Identify which cell holds the provided text, then report its (x, y) central coordinate. 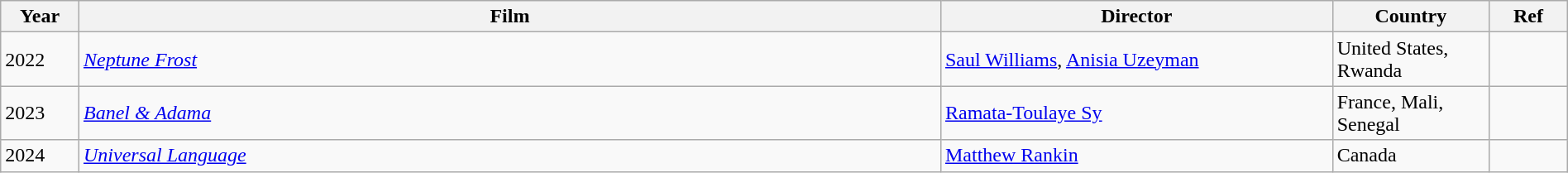
Ramata-Toulaye Sy (1136, 113)
Year (40, 17)
Ref (1528, 17)
2023 (40, 113)
Director (1136, 17)
Film (509, 17)
Saul Williams, Anisia Uzeyman (1136, 60)
Canada (1411, 156)
United States, Rwanda (1411, 60)
Matthew Rankin (1136, 156)
Neptune Frost (509, 60)
France, Mali, Senegal (1411, 113)
Banel & Adama (509, 113)
Universal Language (509, 156)
2022 (40, 60)
Country (1411, 17)
2024 (40, 156)
